From the cell containing the given text, extract its center point as [x, y] coordinate. 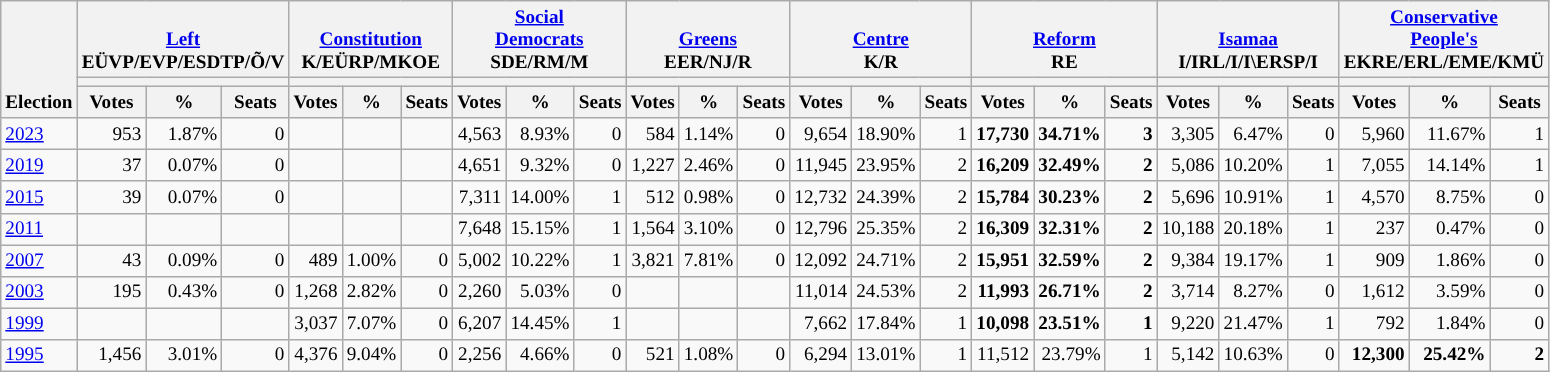
14.45% [540, 324]
3,714 [1188, 292]
17.84% [886, 324]
6.47% [1253, 134]
10.91% [1253, 197]
GreensEER/NJ/R [708, 40]
26.71% [1070, 292]
21.47% [1253, 324]
2019 [39, 166]
10.20% [1253, 166]
23.79% [1070, 355]
8.27% [1253, 292]
43 [112, 261]
7,055 [1374, 166]
23.95% [886, 166]
1,268 [316, 292]
11,014 [821, 292]
4,563 [480, 134]
792 [1374, 324]
7,662 [821, 324]
7,648 [480, 229]
9.32% [540, 166]
11,993 [1003, 292]
1,612 [1374, 292]
584 [652, 134]
7.07% [372, 324]
8.75% [1450, 197]
4,570 [1374, 197]
34.71% [1070, 134]
30.23% [1070, 197]
37 [112, 166]
12,300 [1374, 355]
1.14% [708, 134]
8.93% [540, 134]
909 [1374, 261]
7.81% [708, 261]
5,960 [1374, 134]
39 [112, 197]
6,207 [480, 324]
IsamaaI/IRL/I/I\ERSP/I [1248, 40]
14.14% [1450, 166]
24.53% [886, 292]
12,796 [821, 229]
1,227 [652, 166]
3.59% [1450, 292]
24.39% [886, 197]
237 [1374, 229]
5.03% [540, 292]
1.84% [1450, 324]
1.00% [372, 261]
25.42% [1450, 355]
2.82% [372, 292]
4,651 [480, 166]
4,376 [316, 355]
0.47% [1450, 229]
3,305 [1188, 134]
32.59% [1070, 261]
0.09% [184, 261]
18.90% [886, 134]
12,732 [821, 197]
ConservativePeople'sEKRE/ERL/EME/KMÜ [1444, 40]
1995 [39, 355]
Election [39, 60]
3,037 [316, 324]
32.49% [1070, 166]
ReformRE [1064, 40]
5,002 [480, 261]
2011 [39, 229]
3 [1131, 134]
0.43% [184, 292]
489 [316, 261]
20.18% [1253, 229]
9,384 [1188, 261]
2,256 [480, 355]
23.51% [1070, 324]
9,220 [1188, 324]
13.01% [886, 355]
LeftEÜVP/EVP/ESDTP/Õ/V [183, 40]
1.86% [1450, 261]
15,784 [1003, 197]
0.98% [708, 197]
3,821 [652, 261]
2.46% [708, 166]
CentreK/R [881, 40]
3.10% [708, 229]
9,654 [821, 134]
512 [652, 197]
7,311 [480, 197]
SocialDemocratsSDE/RM/M [540, 40]
11.67% [1450, 134]
9.04% [372, 355]
953 [112, 134]
1,564 [652, 229]
195 [112, 292]
5,696 [1188, 197]
5,086 [1188, 166]
3.01% [184, 355]
11,512 [1003, 355]
16,209 [1003, 166]
15.15% [540, 229]
10,188 [1188, 229]
10.63% [1253, 355]
521 [652, 355]
24.71% [886, 261]
32.31% [1070, 229]
5,142 [1188, 355]
25.35% [886, 229]
2015 [39, 197]
17,730 [1003, 134]
2003 [39, 292]
16,309 [1003, 229]
14.00% [540, 197]
1.87% [184, 134]
6,294 [821, 355]
1,456 [112, 355]
19.17% [1253, 261]
10,098 [1003, 324]
10.22% [540, 261]
2023 [39, 134]
1999 [39, 324]
ConstitutionK/EÜRP/MKOE [371, 40]
2007 [39, 261]
1.08% [708, 355]
11,945 [821, 166]
12,092 [821, 261]
15,951 [1003, 261]
4.66% [540, 355]
2,260 [480, 292]
